Extract the [x, y] coordinate from the center of the cell holding the provided text.  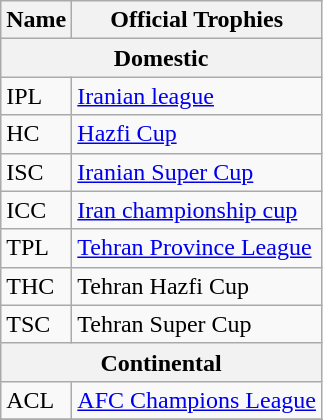
Tehran Hazfi Cup [197, 286]
Hazfi Cup [197, 134]
TSC [36, 324]
Name [36, 20]
Iran championship cup [197, 210]
HC [36, 134]
TPL [36, 248]
ICC [36, 210]
Iranian Super Cup [197, 172]
Iranian league [197, 96]
ISC [36, 172]
Domestic [162, 58]
THC [36, 286]
Continental [162, 362]
AFC Champions League [197, 400]
Tehran Province League [197, 248]
Tehran Super Cup [197, 324]
ACL [36, 400]
IPL [36, 96]
Official Trophies [197, 20]
